From the cell containing the given text, extract its center point as (x, y) coordinate. 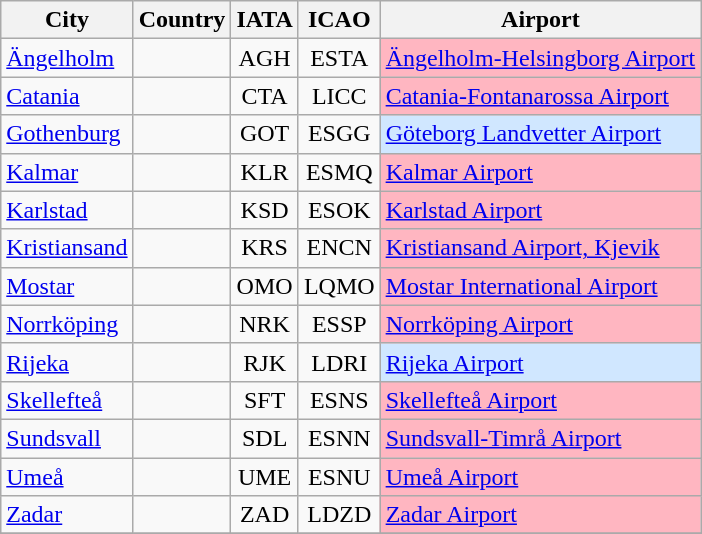
Kristiansand Airport, Kjevik (540, 248)
Skellefteå Airport (540, 400)
GOT (265, 134)
Kristiansand (67, 248)
Sundsvall (67, 438)
Country (182, 20)
ESOK (339, 210)
ESSP (339, 324)
Zadar Airport (540, 515)
Kalmar (67, 172)
Rijeka Airport (540, 362)
Norrköping (67, 324)
IATA (265, 20)
OMO (265, 286)
SFT (265, 400)
Kalmar Airport (540, 172)
ESMQ (339, 172)
Karlstad Airport (540, 210)
Göteborg Landvetter Airport (540, 134)
UME (265, 477)
Mostar International Airport (540, 286)
Catania-Fontanarossa Airport (540, 96)
RJK (265, 362)
CTA (265, 96)
LICC (339, 96)
Catania (67, 96)
LQMO (339, 286)
Karlstad (67, 210)
Gothenburg (67, 134)
Airport (540, 20)
ESGG (339, 134)
KLR (265, 172)
ICAO (339, 20)
ESNU (339, 477)
Rijeka (67, 362)
Sundsvall-Timrå Airport (540, 438)
ESNN (339, 438)
Mostar (67, 286)
ENCN (339, 248)
SDL (265, 438)
Zadar (67, 515)
KRS (265, 248)
ESNS (339, 400)
ZAD (265, 515)
Umeå Airport (540, 477)
Ängelholm (67, 58)
Norrköping Airport (540, 324)
City (67, 20)
Ängelholm-Helsingborg Airport (540, 58)
NRK (265, 324)
ESTA (339, 58)
LDZD (339, 515)
Umeå (67, 477)
LDRI (339, 362)
AGH (265, 58)
KSD (265, 210)
Skellefteå (67, 400)
